Extract the [x, y] coordinate from the center of the cell holding the provided text.  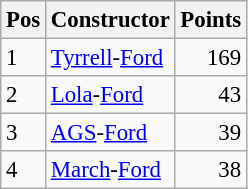
3 [24, 133]
Constructor [111, 20]
169 [210, 58]
43 [210, 95]
38 [210, 170]
2 [24, 95]
AGS-Ford [111, 133]
Pos [24, 20]
4 [24, 170]
1 [24, 58]
Points [210, 20]
39 [210, 133]
Tyrrell-Ford [111, 58]
Lola-Ford [111, 95]
March-Ford [111, 170]
